Output the (X, Y) coordinate of the center of the cell containing the given text.  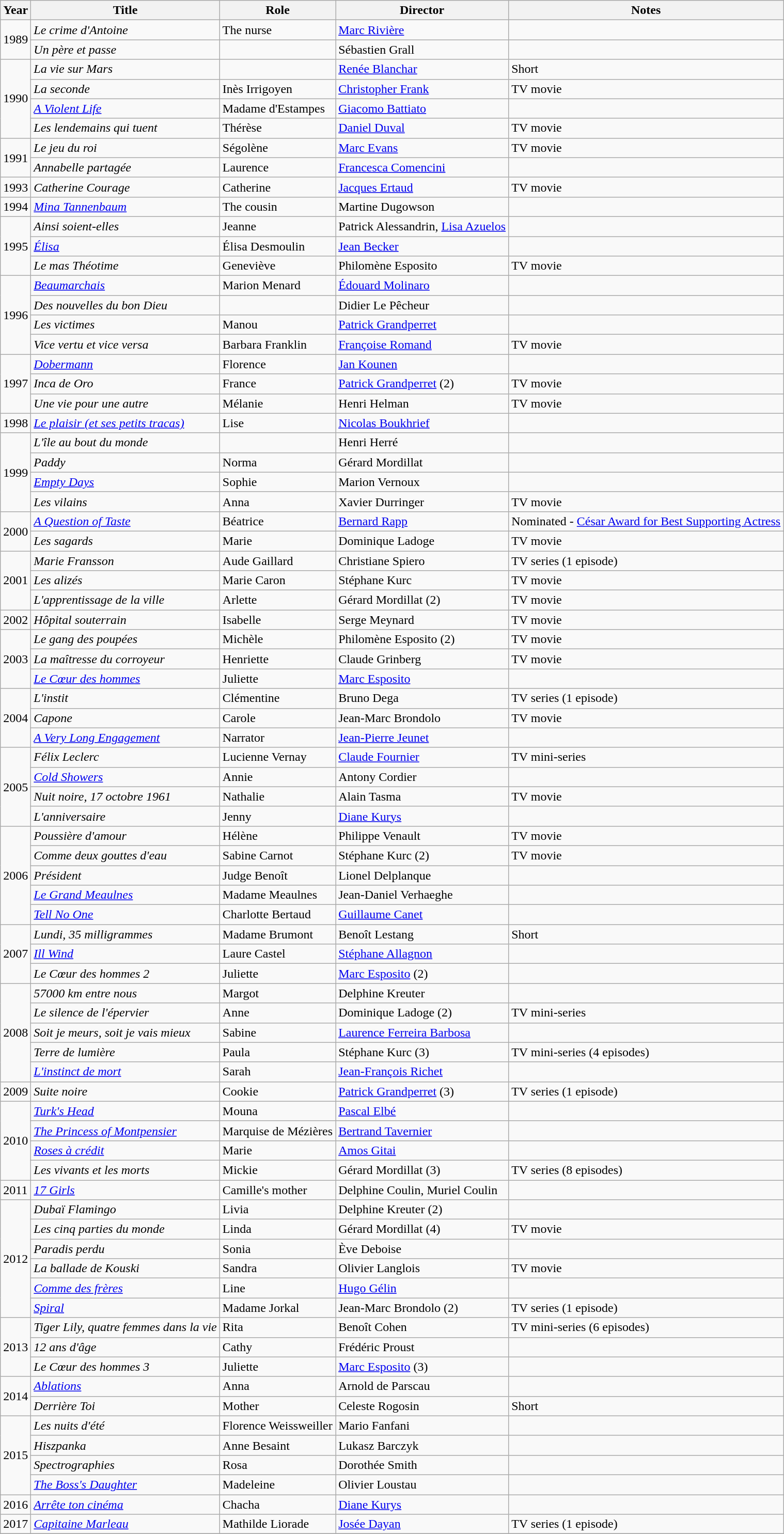
Derrière Toi (125, 1406)
Francesca Comencini (422, 167)
Frédéric Proust (422, 1347)
Marc Esposito (3) (422, 1367)
Josée Dayan (422, 1524)
2009 (15, 1091)
Marion Vernoux (422, 482)
Arrête ton cinéma (125, 1505)
The nurse (277, 30)
Poussière d'amour (125, 836)
Empty Days (125, 482)
Les nuits d'été (125, 1426)
Arlette (277, 600)
Capone (125, 718)
Gérard Mordillat (422, 462)
Françoise Romand (422, 345)
France (277, 384)
Le mas Théotime (125, 266)
Pascal Elbé (422, 1111)
Bernard Rapp (422, 521)
Renée Blanchar (422, 69)
Bruno Dega (422, 698)
Notes (646, 10)
Nominated - César Award for Best Supporting Actress (646, 521)
Guillaume Canet (422, 915)
2010 (15, 1140)
Président (125, 875)
La vie sur Mars (125, 69)
2005 (15, 787)
L'instit (125, 698)
Rita (277, 1327)
Dominique Ladoge (2) (422, 1013)
Gérard Mordillat (2) (422, 600)
Stéphane Kurc (3) (422, 1052)
Laure Castel (277, 954)
Nathalie (277, 796)
Mélanie (277, 403)
Title (125, 10)
Marie Fransson (125, 560)
Les alizés (125, 581)
Jean-Pierre Jeunet (422, 738)
Élisa (125, 246)
Geneviève (277, 266)
Lionel Delplanque (422, 875)
1997 (15, 384)
2003 (15, 659)
Benoît Cohen (422, 1327)
La ballade de Kouski (125, 1269)
Les cinq parties du monde (125, 1229)
Madeleine (277, 1484)
Lucienne Vernay (277, 757)
Dominique Ladoge (422, 541)
Un père et passe (125, 50)
Sonia (277, 1249)
The Boss's Daughter (125, 1484)
Nicolas Boukhrief (422, 423)
2006 (15, 875)
L'île au bout du monde (125, 443)
Sabine (277, 1032)
2011 (15, 1189)
Hugo Gélin (422, 1288)
Lukasz Barczyk (422, 1445)
Hélène (277, 836)
Mina Tannenbaum (125, 207)
Annie (277, 777)
Lundi, 35 milligrammes (125, 934)
Élisa Desmoulin (277, 246)
1994 (15, 207)
Philomène Esposito (2) (422, 639)
2015 (15, 1455)
Manou (277, 325)
Lise (277, 423)
Spectrographies (125, 1465)
2002 (15, 620)
Sandra (277, 1269)
Laurence Ferreira Barbosa (422, 1032)
Sophie (277, 482)
Ségolène (277, 148)
Dobermann (125, 364)
Ève Deboise (422, 1249)
Margot (277, 993)
Spiral (125, 1308)
Henri Herré (422, 443)
Béatrice (277, 521)
Line (277, 1288)
TV series (8 episodes) (646, 1170)
Olivier Loustau (422, 1484)
Inca de Oro (125, 384)
Sébastien Grall (422, 50)
Édouard Molinaro (422, 286)
La seconde (125, 89)
L'apprentissage de la ville (125, 600)
Claude Grinberg (422, 659)
Patrick Grandperret (422, 325)
17 Girls (125, 1189)
Charlotte Bertaud (277, 915)
Sarah (277, 1072)
Madame Brumont (277, 934)
Cathy (277, 1347)
Le Cœur des hommes (125, 679)
Jenny (277, 816)
1996 (15, 315)
Hiszpanka (125, 1445)
Norma (277, 462)
Cookie (277, 1091)
1998 (15, 423)
Henri Helman (422, 403)
Les vivants et les morts (125, 1170)
TV mini-series (4 episodes) (646, 1052)
Jacques Ertaud (422, 187)
Anne Besaint (277, 1445)
A Very Long Engagement (125, 738)
Delphine Kreuter (422, 993)
Jeanne (277, 226)
Dorothée Smith (422, 1465)
Arnold de Parscau (422, 1386)
1995 (15, 246)
L'instinct de mort (125, 1072)
2014 (15, 1396)
A Question of Taste (125, 521)
Giacomo Battiato (422, 108)
Anne (277, 1013)
2012 (15, 1259)
Martine Dugowson (422, 207)
Beaumarchais (125, 286)
Mario Fanfani (422, 1426)
Mickie (277, 1170)
Stéphane Kurc (2) (422, 855)
Livia (277, 1210)
Madame Jorkal (277, 1308)
Le gang des poupées (125, 639)
Benoît Lestang (422, 934)
Carole (277, 718)
Le silence de l'épervier (125, 1013)
2007 (15, 954)
The cousin (277, 207)
Narrator (277, 738)
Comme des frères (125, 1288)
Madame d'Estampes (277, 108)
Director (422, 10)
TV mini-series (6 episodes) (646, 1327)
Une vie pour une autre (125, 403)
Judge Benoît (277, 875)
Turk's Head (125, 1111)
1993 (15, 187)
Jean-Marc Brondolo (2) (422, 1308)
Philomène Esposito (422, 266)
Catherine Courage (125, 187)
Didier Le Pêcheur (422, 305)
Stéphane Kurc (422, 581)
2017 (15, 1524)
Dubaï Flamingo (125, 1210)
Jan Kounen (422, 364)
Ablations (125, 1386)
Patrick Grandperret (2) (422, 384)
1989 (15, 40)
Gérard Mordillat (4) (422, 1229)
Amos Gitai (422, 1150)
Marc Esposito (422, 679)
Ill Wind (125, 954)
Mouna (277, 1111)
Patrick Alessandrin, Lisa Azuelos (422, 226)
Roses à crédit (125, 1150)
1990 (15, 99)
Barbara Franklin (277, 345)
Les lendemains qui tuent (125, 128)
Delphine Coulin, Muriel Coulin (422, 1189)
Jean-Daniel Verhaeghe (422, 895)
Xavier Durringer (422, 502)
Félix Leclerc (125, 757)
Le crime d'Antoine (125, 30)
Les victimes (125, 325)
2016 (15, 1505)
Ainsi soient-elles (125, 226)
12 ans d'âge (125, 1347)
1999 (15, 472)
Marc Esposito (2) (422, 974)
Bertrand Tavernier (422, 1131)
Annabelle partagée (125, 167)
Michèle (277, 639)
Marie Caron (277, 581)
L'anniversaire (125, 816)
Olivier Langlois (422, 1269)
Comme deux gouttes d'eau (125, 855)
1991 (15, 158)
Soit je meurs, soit je vais mieux (125, 1032)
2001 (15, 580)
Vice vertu et vice versa (125, 345)
Laurence (277, 167)
Florence Weissweiller (277, 1426)
Serge Meynard (422, 620)
Christopher Frank (422, 89)
Jean-Marc Brondolo (422, 718)
Le jeu du roi (125, 148)
Role (277, 10)
Hôpital souterrain (125, 620)
A Violent Life (125, 108)
Year (15, 10)
Madame Meaulnes (277, 895)
Clémentine (277, 698)
Jean-François Richet (422, 1072)
Christiane Spiero (422, 560)
Claude Fournier (422, 757)
Mathilde Liorade (277, 1524)
Le Grand Meaulnes (125, 895)
2008 (15, 1032)
Celeste Rogosin (422, 1406)
Aude Gaillard (277, 560)
Le plaisir (et ses petits tracas) (125, 423)
Paddy (125, 462)
Antony Cordier (422, 777)
Le Cœur des hommes 2 (125, 974)
Alain Tasma (422, 796)
Delphine Kreuter (2) (422, 1210)
Florence (277, 364)
Paula (277, 1052)
Terre de lumière (125, 1052)
2004 (15, 718)
Patrick Grandperret (3) (422, 1091)
Cold Showers (125, 777)
Inès Irrigoyen (277, 89)
Rosa (277, 1465)
Chacha (277, 1505)
The Princess of Montpensier (125, 1131)
Linda (277, 1229)
Marc Evans (422, 148)
Mother (277, 1406)
Les vilains (125, 502)
Capitaine Marleau (125, 1524)
Sabine Carnot (277, 855)
Le Cœur des hommes 3 (125, 1367)
La maîtresse du corroyeur (125, 659)
Les sagards (125, 541)
Daniel Duval (422, 128)
Isabelle (277, 620)
Stéphane Allagnon (422, 954)
Philippe Venault (422, 836)
Catherine (277, 187)
2013 (15, 1347)
57000 km entre nous (125, 993)
Tell No One (125, 915)
2000 (15, 531)
Jean Becker (422, 246)
Marquise de Mézières (277, 1131)
Marion Menard (277, 286)
Suite noire (125, 1091)
Thérèse (277, 128)
Gérard Mordillat (3) (422, 1170)
Nuit noire, 17 octobre 1961 (125, 796)
Paradis perdu (125, 1249)
Des nouvelles du bon Dieu (125, 305)
Henriette (277, 659)
Marc Rivière (422, 30)
Camille's mother (277, 1189)
Tiger Lily, quatre femmes dans la vie (125, 1327)
